Extract the [X, Y] coordinate from the center of the cell holding the provided text.  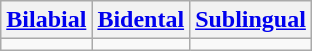
Sublingual [251, 20]
Bidental [141, 20]
Bilabial [46, 20]
